Detect which cell encompasses the target text, then output its (x, y) center coordinate. 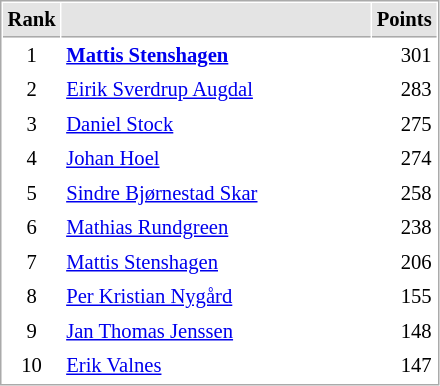
Per Kristian Nygård (216, 296)
10 (32, 366)
Mathias Rundgreen (216, 228)
258 (404, 194)
301 (404, 56)
147 (404, 366)
274 (404, 158)
Johan Hoel (216, 158)
Sindre Bjørnestad Skar (216, 194)
8 (32, 296)
Points (404, 20)
Daniel Stock (216, 124)
Jan Thomas Jenssen (216, 332)
9 (32, 332)
Rank (32, 20)
2 (32, 90)
7 (32, 262)
283 (404, 90)
Eirik Sverdrup Augdal (216, 90)
4 (32, 158)
155 (404, 296)
148 (404, 332)
275 (404, 124)
238 (404, 228)
5 (32, 194)
Erik Valnes (216, 366)
6 (32, 228)
206 (404, 262)
3 (32, 124)
1 (32, 56)
